Detect which cell encompasses the target text, then output its [X, Y] center coordinate. 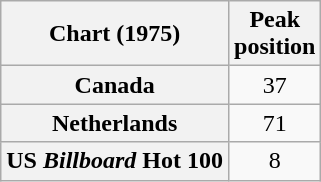
Chart (1975) [115, 34]
8 [275, 161]
Netherlands [115, 123]
Canada [115, 85]
US Billboard Hot 100 [115, 161]
37 [275, 85]
71 [275, 123]
Peakposition [275, 34]
